Find where the given text appears and provide that cell's center as [x, y] coordinate. 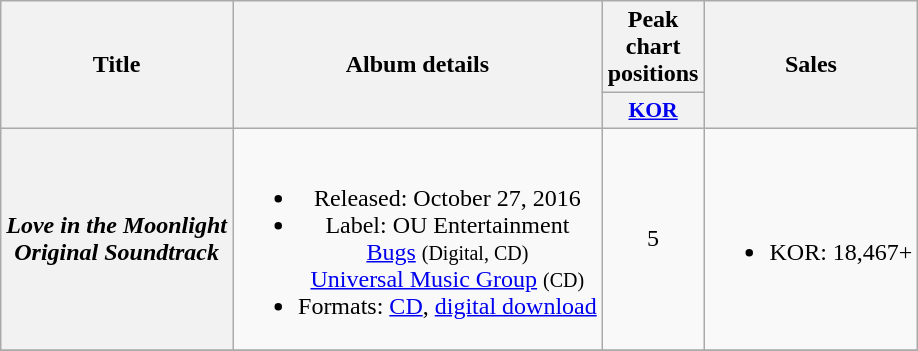
Love in the Moonlight Original Soundtrack [117, 238]
Released: October 27, 2016Label: OU Entertainment Bugs (Digital, CD) Universal Music Group (CD)Formats: CD, digital download [417, 238]
Title [117, 65]
KOR [653, 111]
5 [653, 238]
Album details [417, 65]
Sales [811, 65]
KOR: 18,467+ [811, 238]
Peak chart positions [653, 47]
